Provide the (X, Y) coordinate of the cell's center where the given text is located.  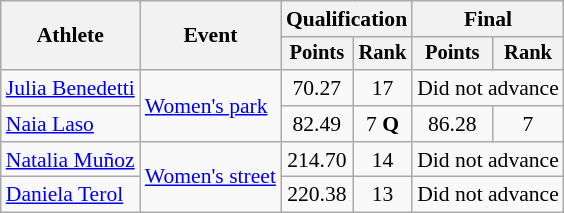
86.28 (452, 124)
220.38 (317, 195)
82.49 (317, 124)
Qualification (346, 19)
Athlete (70, 36)
Women's park (210, 106)
70.27 (317, 88)
Final (488, 19)
Women's street (210, 178)
14 (383, 160)
Event (210, 36)
Julia Benedetti (70, 88)
7 (528, 124)
Naia Laso (70, 124)
13 (383, 195)
17 (383, 88)
Daniela Terol (70, 195)
7 Q (383, 124)
Natalia Muñoz (70, 160)
214.70 (317, 160)
